Output the [X, Y] coordinate of the center of the cell containing the given text.  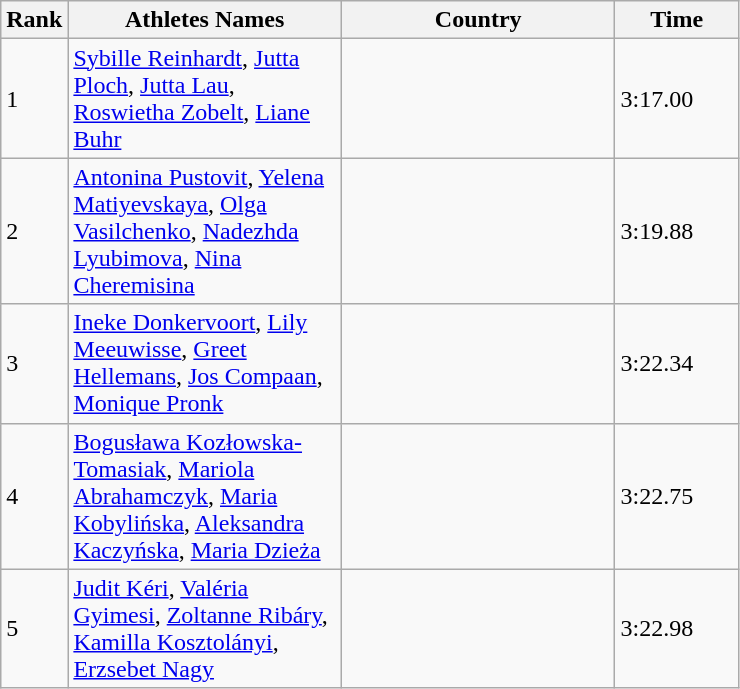
Time [677, 20]
Judit Kéri, Valéria Gyimesi, Zoltanne Ribáry, Kamilla Kosztolányi, Erzsebet Nagy [205, 628]
1 [34, 98]
Country [478, 20]
3 [34, 364]
Bogusława Kozłowska-Tomasiak, Mariola Abrahamczyk, Maria Kobylińska, Aleksandra Kaczyńska, Maria Dzieża [205, 496]
Ineke Donkervoort, Lily Meeuwisse, Greet Hellemans, Jos Compaan, Monique Pronk [205, 364]
3:22.98 [677, 628]
Sybille Reinhardt, Jutta Ploch, Jutta Lau, Roswietha Zobelt, Liane Buhr [205, 98]
3:19.88 [677, 231]
3:17.00 [677, 98]
4 [34, 496]
Athletes Names [205, 20]
3:22.34 [677, 364]
Rank [34, 20]
5 [34, 628]
Antonina Pustovit, Yelena Matiyevskaya, Olga Vasilchenko, Nadezhda Lyubimova, Nina Cheremisina [205, 231]
2 [34, 231]
3:22.75 [677, 496]
